Capture the cell that displays the provided text and extract its (x, y) central coordinate. 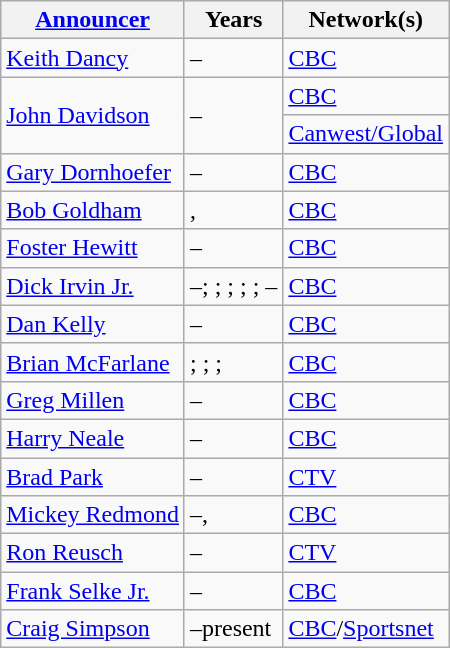
Years (233, 20)
Dan Kelly (93, 324)
; ; ; (233, 362)
Craig Simpson (93, 629)
Keith Dancy (93, 58)
Bob Goldham (93, 210)
Canwest/Global (366, 134)
John Davidson (93, 115)
Mickey Redmond (93, 515)
Harry Neale (93, 438)
Ron Reusch (93, 553)
Gary Dornhoefer (93, 172)
CBC/Sportsnet (366, 629)
–present (233, 629)
Brian McFarlane (93, 362)
, (233, 210)
Brad Park (93, 477)
Greg Millen (93, 400)
Foster Hewitt (93, 248)
Dick Irvin Jr. (93, 286)
–, (233, 515)
Frank Selke Jr. (93, 591)
Network(s) (366, 20)
–; ; ; ; ; – (233, 286)
Announcer (93, 20)
